Find where the given text appears and provide that cell's center as [X, Y] coordinate. 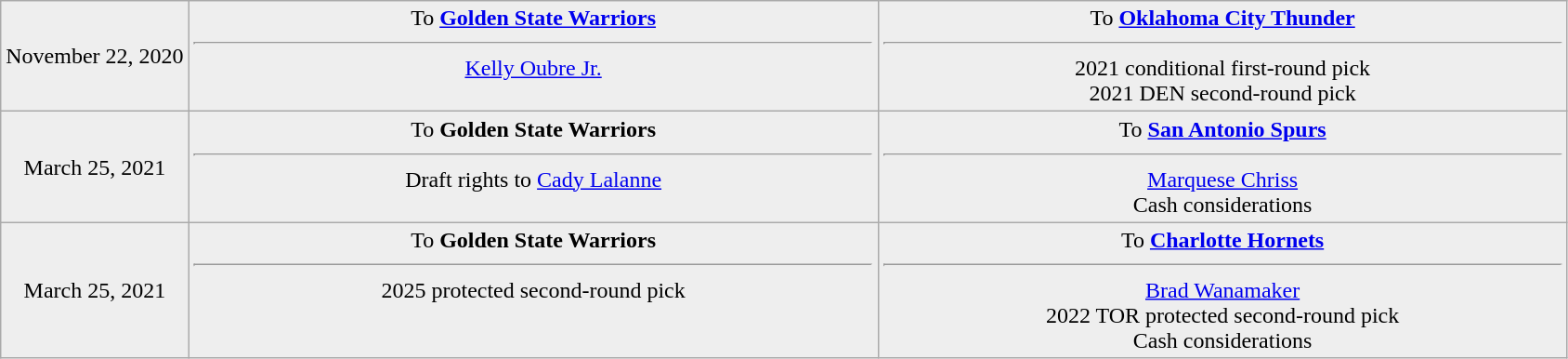
November 22, 2020 [95, 56]
To Golden State WarriorsKelly Oubre Jr. [533, 56]
To Golden State Warriors2025 protected second-round pick [533, 290]
To Oklahoma City Thunder2021 conditional first-round pick2021 DEN second-round pick [1222, 56]
To Golden State WarriorsDraft rights to Cady Lalanne [533, 167]
To San Antonio SpursMarquese Chriss Cash considerations [1222, 167]
To Charlotte HornetsBrad Wanamaker2022 TOR protected second-round pickCash considerations [1222, 290]
